Locate the cell with the specified text and output its [X, Y] center coordinate. 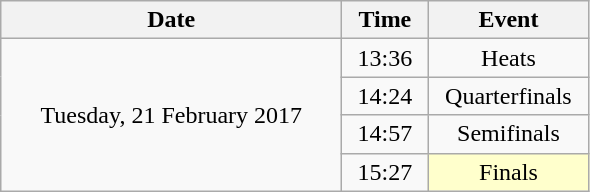
13:36 [385, 58]
Quarterfinals [508, 96]
Event [508, 20]
Time [385, 20]
Semifinals [508, 134]
14:24 [385, 96]
Date [172, 20]
Finals [508, 172]
15:27 [385, 172]
Heats [508, 58]
Tuesday, 21 February 2017 [172, 115]
14:57 [385, 134]
